For the text-containing cell, return its midpoint in [x, y] coordinate format. 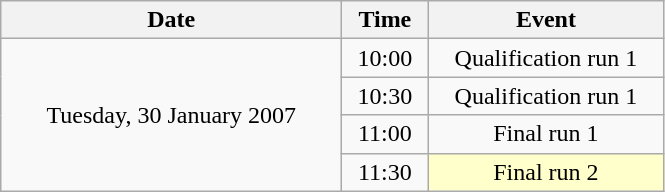
Tuesday, 30 January 2007 [172, 115]
Date [172, 20]
10:30 [385, 96]
11:00 [385, 134]
Final run 1 [546, 134]
11:30 [385, 172]
10:00 [385, 58]
Time [385, 20]
Event [546, 20]
Final run 2 [546, 172]
